Extract the [x, y] coordinate from the center of the cell holding the provided text.  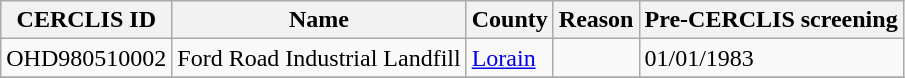
01/01/1983 [771, 58]
Ford Road Industrial Landfill [319, 58]
Lorain [510, 58]
Reason [596, 20]
County [510, 20]
CERCLIS ID [86, 20]
OHD980510002 [86, 58]
Pre-CERCLIS screening [771, 20]
Name [319, 20]
